Return [x, y] of the center of cell containing provided text 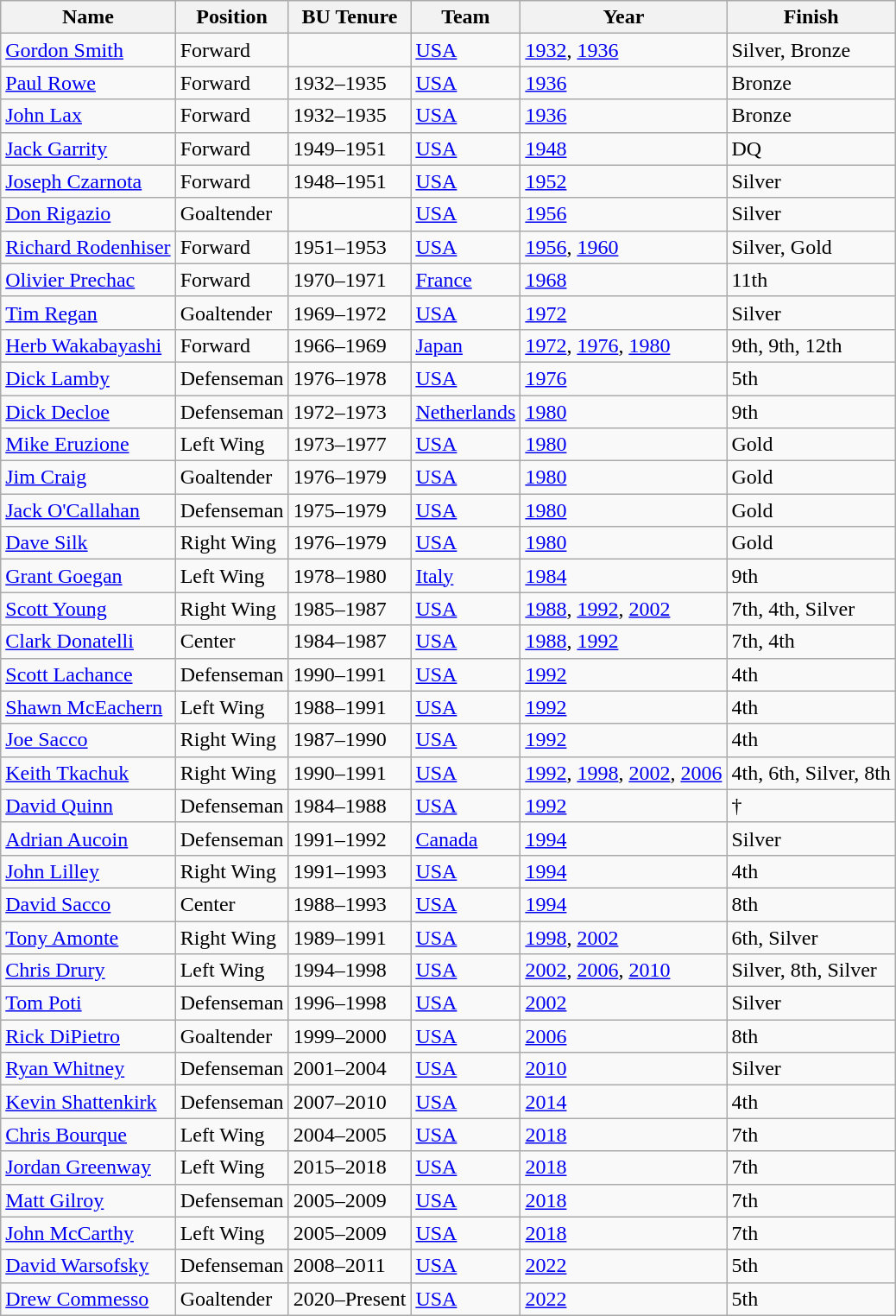
2007–2010 [350, 1102]
Dick Lamby [88, 378]
1994–1998 [350, 971]
1949–1951 [350, 149]
1991–1993 [350, 871]
2008–2011 [350, 1266]
2002, 2006, 2010 [623, 971]
1951–1953 [350, 247]
1985–1987 [350, 609]
Canada [466, 838]
Shawn McEachern [88, 707]
1987–1990 [350, 740]
Netherlands [466, 412]
Herb Wakabayashi [88, 345]
Silver, 8th, Silver [811, 971]
Japan [466, 345]
2014 [623, 1102]
4th, 6th, Silver, 8th [811, 773]
1972–1973 [350, 412]
Silver, Bronze [811, 50]
Jordan Greenway [88, 1167]
Year [623, 17]
Gordon Smith [88, 50]
2020–Present [350, 1299]
9th, 9th, 12th [811, 345]
Joe Sacco [88, 740]
1956, 1960 [623, 247]
Chris Drury [88, 971]
1984–1988 [350, 806]
1969–1972 [350, 313]
David Sacco [88, 904]
Ryan Whitney [88, 1069]
1988, 1992 [623, 642]
Tim Regan [88, 313]
Keith Tkachuk [88, 773]
John Lax [88, 116]
Drew Commesso [88, 1299]
France [466, 280]
Tom Poti [88, 1003]
1973–1977 [350, 445]
Scott Lachance [88, 674]
6th, Silver [811, 937]
Silver, Gold [811, 247]
John Lilley [88, 871]
2006 [623, 1036]
1956 [623, 214]
1966–1969 [350, 345]
BU Tenure [350, 17]
1984 [623, 576]
1984–1987 [350, 642]
Joseph Czarnota [88, 181]
Chris Bourque [88, 1135]
1976 [623, 378]
1992, 1998, 2002, 2006 [623, 773]
1996–1998 [350, 1003]
Clark Donatelli [88, 642]
1952 [623, 181]
1975–1979 [350, 510]
7th, 4th, Silver [811, 609]
DQ [811, 149]
Rick DiPietro [88, 1036]
Mike Eruzione [88, 445]
1932, 1936 [623, 50]
Team [466, 17]
2001–2004 [350, 1069]
1972, 1976, 1980 [623, 345]
Jim Craig [88, 478]
1948–1951 [350, 181]
1978–1980 [350, 576]
1988–1993 [350, 904]
11th [811, 280]
David Quinn [88, 806]
John McCarthy [88, 1233]
Dick Decloe [88, 412]
1989–1991 [350, 937]
2010 [623, 1069]
Jack Garrity [88, 149]
Paul Rowe [88, 83]
1948 [623, 149]
Olivier Prechac [88, 280]
Jack O'Callahan [88, 510]
Grant Goegan [88, 576]
1970–1971 [350, 280]
Italy [466, 576]
1988, 1992, 2002 [623, 609]
Position [231, 17]
Dave Silk [88, 543]
Don Rigazio [88, 214]
1999–2000 [350, 1036]
2015–2018 [350, 1167]
1988–1991 [350, 707]
7th, 4th [811, 642]
Richard Rodenhiser [88, 247]
2004–2005 [350, 1135]
Adrian Aucoin [88, 838]
Name [88, 17]
Scott Young [88, 609]
2002 [623, 1003]
Tony Amonte [88, 937]
1968 [623, 280]
† [811, 806]
1976–1978 [350, 378]
1998, 2002 [623, 937]
Finish [811, 17]
Kevin Shattenkirk [88, 1102]
David Warsofsky [88, 1266]
1972 [623, 313]
1991–1992 [350, 838]
Matt Gilroy [88, 1200]
